Identify which cell holds the provided text, then report its [x, y] central coordinate. 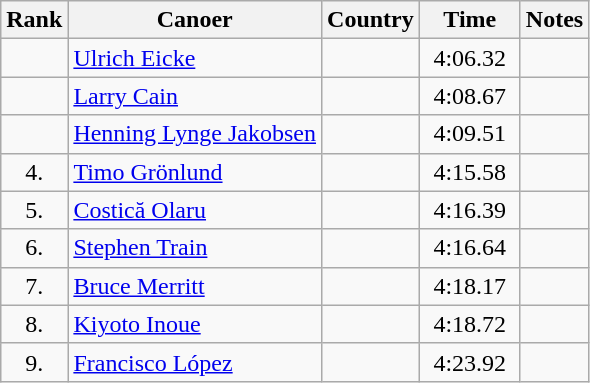
4:09.51 [470, 134]
Larry Cain [195, 96]
Ulrich Eicke [195, 58]
5. [34, 210]
7. [34, 286]
Country [371, 20]
Canoer [195, 20]
4. [34, 172]
4:06.32 [470, 58]
Rank [34, 20]
4:08.67 [470, 96]
4:16.64 [470, 248]
Kiyoto Inoue [195, 324]
Costică Olaru [195, 210]
Stephen Train [195, 248]
9. [34, 362]
Henning Lynge Jakobsen [195, 134]
8. [34, 324]
6. [34, 248]
4:18.17 [470, 286]
Notes [554, 20]
4:15.58 [470, 172]
Time [470, 20]
4:18.72 [470, 324]
Timo Grönlund [195, 172]
Bruce Merritt [195, 286]
4:16.39 [470, 210]
Francisco López [195, 362]
4:23.92 [470, 362]
